For the text-containing cell, return its midpoint in (X, Y) coordinate format. 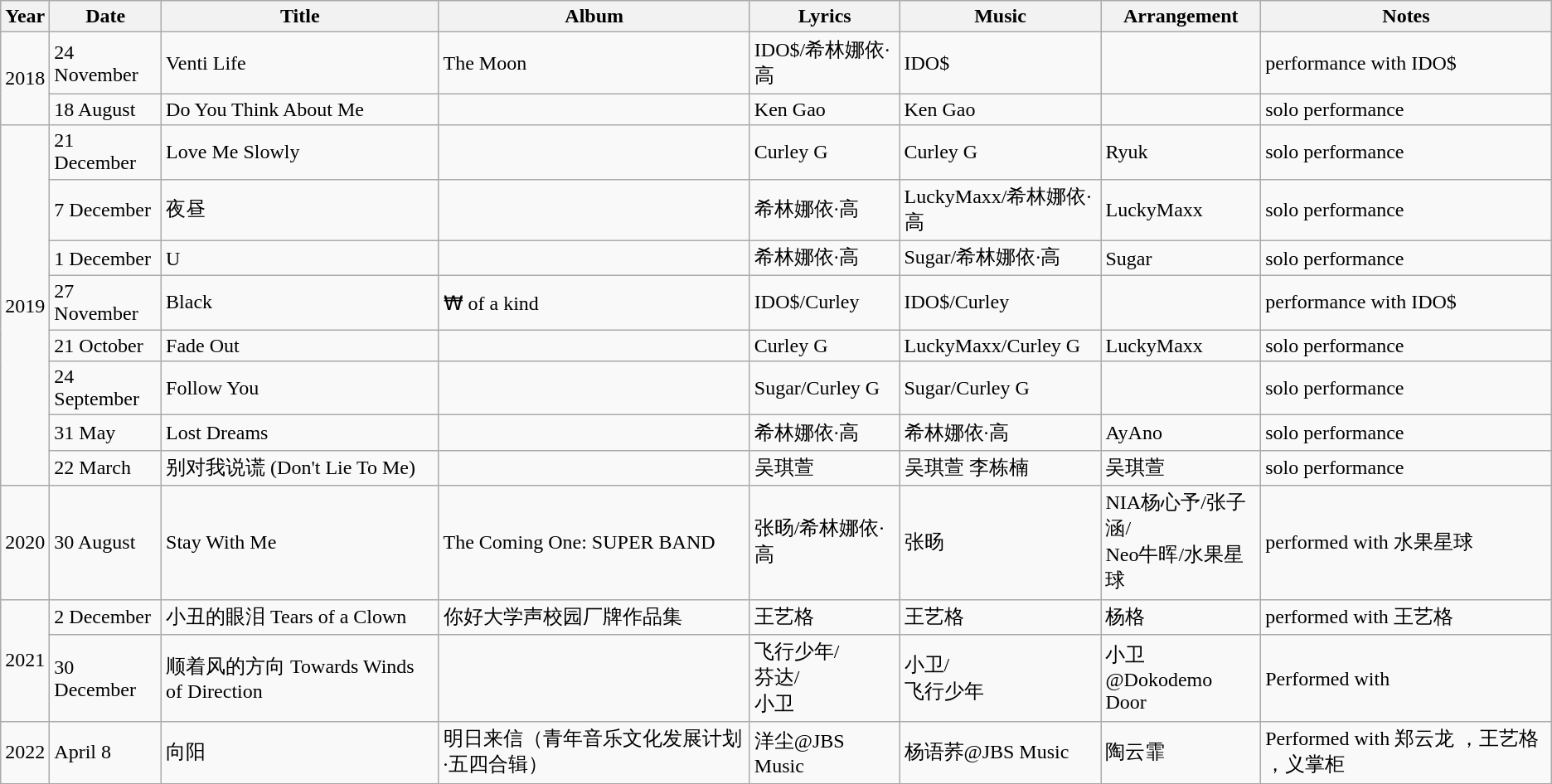
22 March (106, 467)
30 December (106, 679)
Lost Dreams (300, 433)
小丑的眼泪 Tears of a Clown (300, 617)
你好大学声校园厂牌作品集 (594, 617)
LuckyMaxx/希林娜依·高 (1000, 210)
向阳 (300, 753)
The Moon (594, 63)
NIA杨心予/张子涵/Neo牛晖/水果星球 (1181, 542)
Lyrics (824, 17)
U (300, 259)
30 August (106, 542)
明日来信（青年音乐文化发展计划·五四合辑） (594, 753)
2 December (106, 617)
2019 (25, 305)
Do You Think About Me (300, 109)
飞行少年/芬达/小卫 (824, 679)
Performed with 郑云龙 ，王艺格 ，义掌柜 (1406, 753)
Sugar/希林娜依·高 (1000, 259)
Title (300, 17)
Performed with (1406, 679)
Stay With Me (300, 542)
吴琪萱 李栋楠 (1000, 467)
IDO$ (1000, 63)
Album (594, 17)
Date (106, 17)
31 May (106, 433)
18 August (106, 109)
杨格 (1181, 617)
张旸/希林娜依·高 (824, 542)
Love Me Slowly (300, 152)
2021 (25, 661)
洋尘@JBS Music (824, 753)
24 September (106, 388)
Notes (1406, 17)
IDO$/希林娜依·高 (824, 63)
7 December (106, 210)
21 December (106, 152)
2022 (25, 753)
AyAno (1181, 433)
Music (1000, 17)
小卫@Dokodemo Door (1181, 679)
Black (300, 303)
₩ of a kind (594, 303)
Follow You (300, 388)
2018 (25, 79)
顺着风的方向 Towards Winds of Direction (300, 679)
LuckyMaxx/Curley G (1000, 346)
Year (25, 17)
21 October (106, 346)
The Coming One: SUPER BAND (594, 542)
杨语荞@JBS Music (1000, 753)
27 November (106, 303)
Ryuk (1181, 152)
Sugar (1181, 259)
陶云霏 (1181, 753)
performed with 王艺格 (1406, 617)
24 November (106, 63)
别对我说谎 (Don't Lie To Me) (300, 467)
performed with 水果星球 (1406, 542)
夜昼 (300, 210)
小卫/飞行少年 (1000, 679)
April 8 (106, 753)
Arrangement (1181, 17)
2020 (25, 542)
1 December (106, 259)
Venti Life (300, 63)
张旸 (1000, 542)
Fade Out (300, 346)
